Determine the [X, Y] coordinate at the center of the cell enclosing the given text.  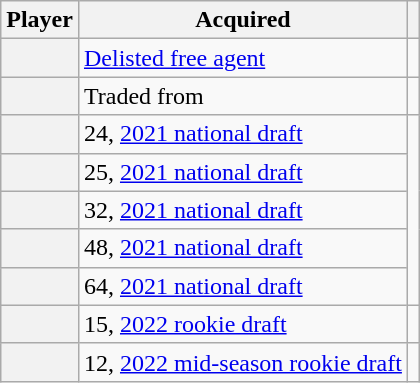
32, 2021 national draft [242, 210]
Player [40, 20]
Delisted free agent [242, 58]
15, 2022 rookie draft [242, 324]
25, 2021 national draft [242, 172]
24, 2021 national draft [242, 134]
48, 2021 national draft [242, 248]
12, 2022 mid-season rookie draft [242, 362]
Acquired [242, 20]
64, 2021 national draft [242, 286]
Traded from [242, 96]
